Capture the cell that displays the provided text and extract its [X, Y] central coordinate. 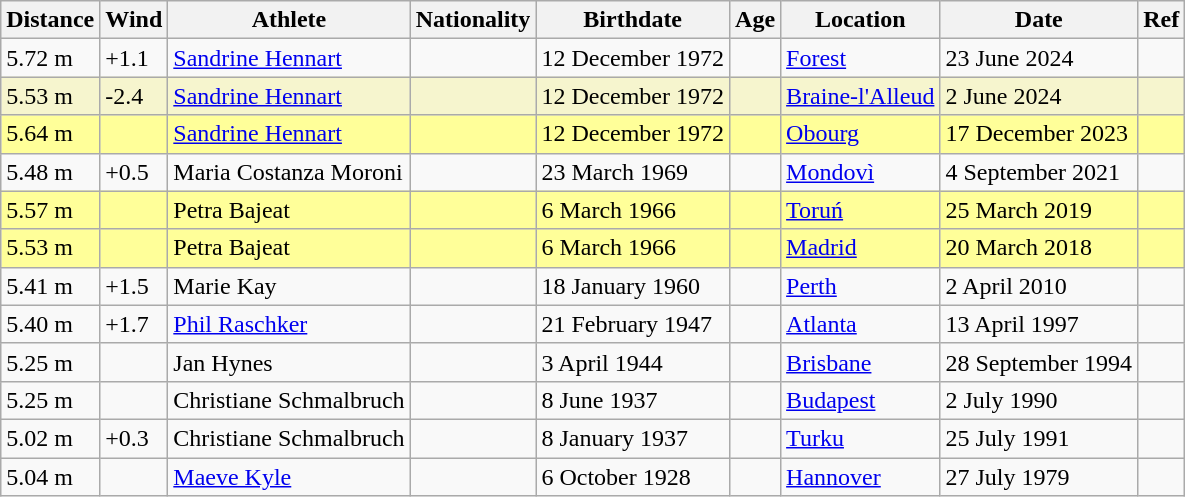
Athlete [289, 20]
Maria Costanza Moroni [289, 172]
+1.7 [134, 324]
Obourg [860, 134]
2 July 1990 [1039, 400]
-2.4 [134, 96]
+0.5 [134, 172]
5.40 m [50, 324]
5.04 m [50, 477]
Budapest [860, 400]
20 March 2018 [1039, 248]
Hannover [860, 477]
5.02 m [50, 438]
Jan Hynes [289, 362]
+1.1 [134, 58]
Braine-l'Alleud [860, 96]
28 September 1994 [1039, 362]
5.48 m [50, 172]
Brisbane [860, 362]
4 September 2021 [1039, 172]
5.72 m [50, 58]
13 April 1997 [1039, 324]
2 June 2024 [1039, 96]
25 July 1991 [1039, 438]
5.64 m [50, 134]
Turku [860, 438]
Ref [1162, 20]
+1.5 [134, 286]
23 March 1969 [633, 172]
Perth [860, 286]
Mondovì [860, 172]
Madrid [860, 248]
Marie Kay [289, 286]
6 October 1928 [633, 477]
Distance [50, 20]
5.57 m [50, 210]
17 December 2023 [1039, 134]
Location [860, 20]
Phil Raschker [289, 324]
+0.3 [134, 438]
2 April 2010 [1039, 286]
Birthdate [633, 20]
8 January 1937 [633, 438]
3 April 1944 [633, 362]
25 March 2019 [1039, 210]
Age [756, 20]
Wind [134, 20]
Maeve Kyle [289, 477]
21 February 1947 [633, 324]
Forest [860, 58]
5.41 m [50, 286]
27 July 1979 [1039, 477]
18 January 1960 [633, 286]
Date [1039, 20]
8 June 1937 [633, 400]
23 June 2024 [1039, 58]
Atlanta [860, 324]
Toruń [860, 210]
Nationality [473, 20]
